Return (X, Y) of the center of cell containing provided text 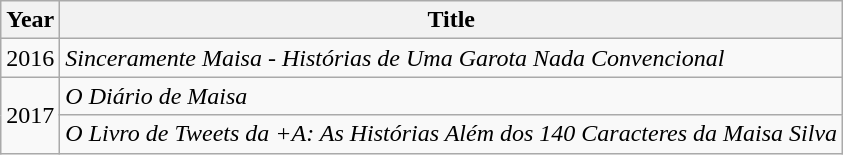
Year (30, 20)
2017 (30, 115)
O Diário de Maisa (452, 96)
Sinceramente Maisa - Histórias de Uma Garota Nada Convencional (452, 58)
Title (452, 20)
O Livro de Tweets da +A: As Histórias Além dos 140 Caracteres da Maisa Silva (452, 134)
2016 (30, 58)
